Extract the (X, Y) coordinate from the center of the cell holding the provided text.  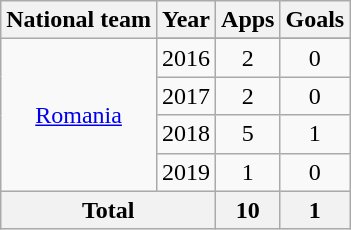
2016 (186, 58)
Total (108, 210)
10 (248, 210)
National team (79, 20)
2019 (186, 172)
5 (248, 134)
2018 (186, 134)
Romania (79, 115)
Year (186, 20)
2017 (186, 96)
Apps (248, 20)
Goals (315, 20)
